Detect which cell encompasses the target text, then output its [x, y] center coordinate. 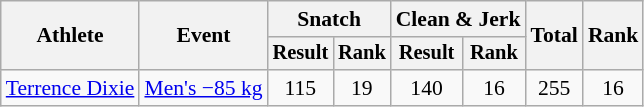
19 [362, 88]
Clean & Jerk [458, 19]
Men's −85 kg [203, 88]
115 [301, 88]
140 [427, 88]
Athlete [70, 36]
Total [554, 36]
Terrence Dixie [70, 88]
255 [554, 88]
Event [203, 36]
Snatch [330, 19]
